For the text-containing cell, return its midpoint in (X, Y) coordinate format. 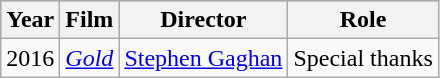
Director (204, 20)
2016 (30, 58)
Stephen Gaghan (204, 58)
Special thanks (363, 58)
Year (30, 20)
Film (90, 20)
Role (363, 20)
Gold (90, 58)
